Provide the [x, y] coordinate of the cell's center where the given text is located.  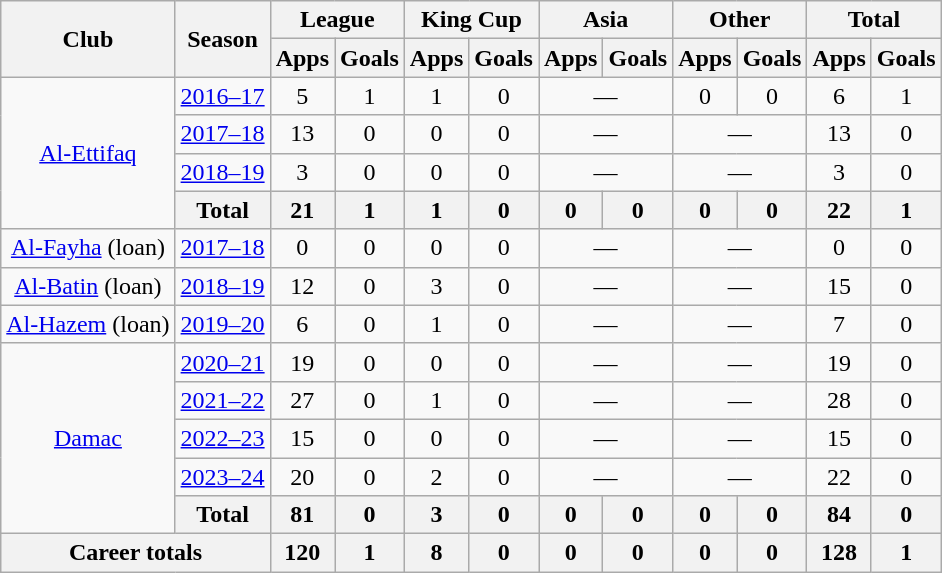
Al-Fayha (loan) [88, 248]
Other [740, 20]
Asia [605, 20]
28 [839, 400]
Al-Hazem (loan) [88, 324]
5 [302, 96]
Career totals [136, 553]
2020–21 [222, 362]
2022–23 [222, 438]
Damac [88, 438]
2016–17 [222, 96]
League [337, 20]
2019–20 [222, 324]
84 [839, 515]
128 [839, 553]
Al-Batin (loan) [88, 286]
27 [302, 400]
7 [839, 324]
21 [302, 210]
2 [436, 477]
8 [436, 553]
2023–24 [222, 477]
2021–22 [222, 400]
12 [302, 286]
81 [302, 515]
Club [88, 39]
King Cup [471, 20]
Al-Ettifaq [88, 153]
120 [302, 553]
20 [302, 477]
Season [222, 39]
